From the cell containing the given text, extract its center point as (x, y) coordinate. 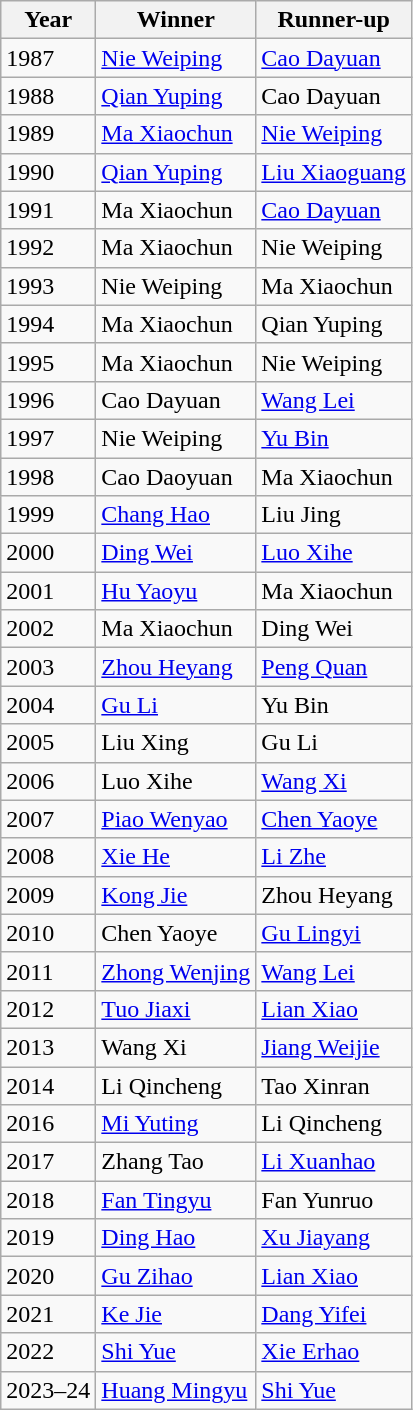
1987 (48, 58)
2013 (48, 1047)
Gu Zihao (176, 1276)
1994 (48, 324)
2018 (48, 1200)
1997 (48, 438)
Zhang Tao (176, 1162)
Kong Jie (176, 895)
2019 (48, 1238)
1991 (48, 210)
2006 (48, 781)
Tuo Jiaxi (176, 1009)
Mi Yuting (176, 1124)
Dang Yifei (334, 1314)
1988 (48, 96)
Li Zhe (334, 857)
1989 (48, 134)
Liu Xiaoguang (334, 172)
2008 (48, 857)
1999 (48, 515)
Piao Wenyao (176, 819)
Xie Erhao (334, 1352)
Gu Lingyi (334, 933)
Li Xuanhao (334, 1162)
1990 (48, 172)
Chang Hao (176, 515)
Fan Yunruo (334, 1200)
Peng Quan (334, 667)
1998 (48, 477)
2010 (48, 933)
2020 (48, 1276)
Liu Jing (334, 515)
1996 (48, 400)
Winner (176, 20)
1995 (48, 362)
2005 (48, 743)
Ding Hao (176, 1238)
Jiang Weijie (334, 1047)
2004 (48, 705)
Xu Jiayang (334, 1238)
1992 (48, 248)
2000 (48, 553)
2002 (48, 629)
Cao Daoyuan (176, 477)
2014 (48, 1085)
Year (48, 20)
2007 (48, 819)
Runner-up (334, 20)
1993 (48, 286)
Ke Jie (176, 1314)
Huang Mingyu (176, 1390)
Xie He (176, 857)
2017 (48, 1162)
Zhong Wenjing (176, 971)
2023–24 (48, 1390)
2021 (48, 1314)
Fan Tingyu (176, 1200)
2003 (48, 667)
Liu Xing (176, 743)
Hu Yaoyu (176, 591)
2009 (48, 895)
2016 (48, 1124)
2012 (48, 1009)
2011 (48, 971)
Tao Xinran (334, 1085)
2001 (48, 591)
2022 (48, 1352)
